Search for the cell housing the specified text and yield its (X, Y) center coordinate. 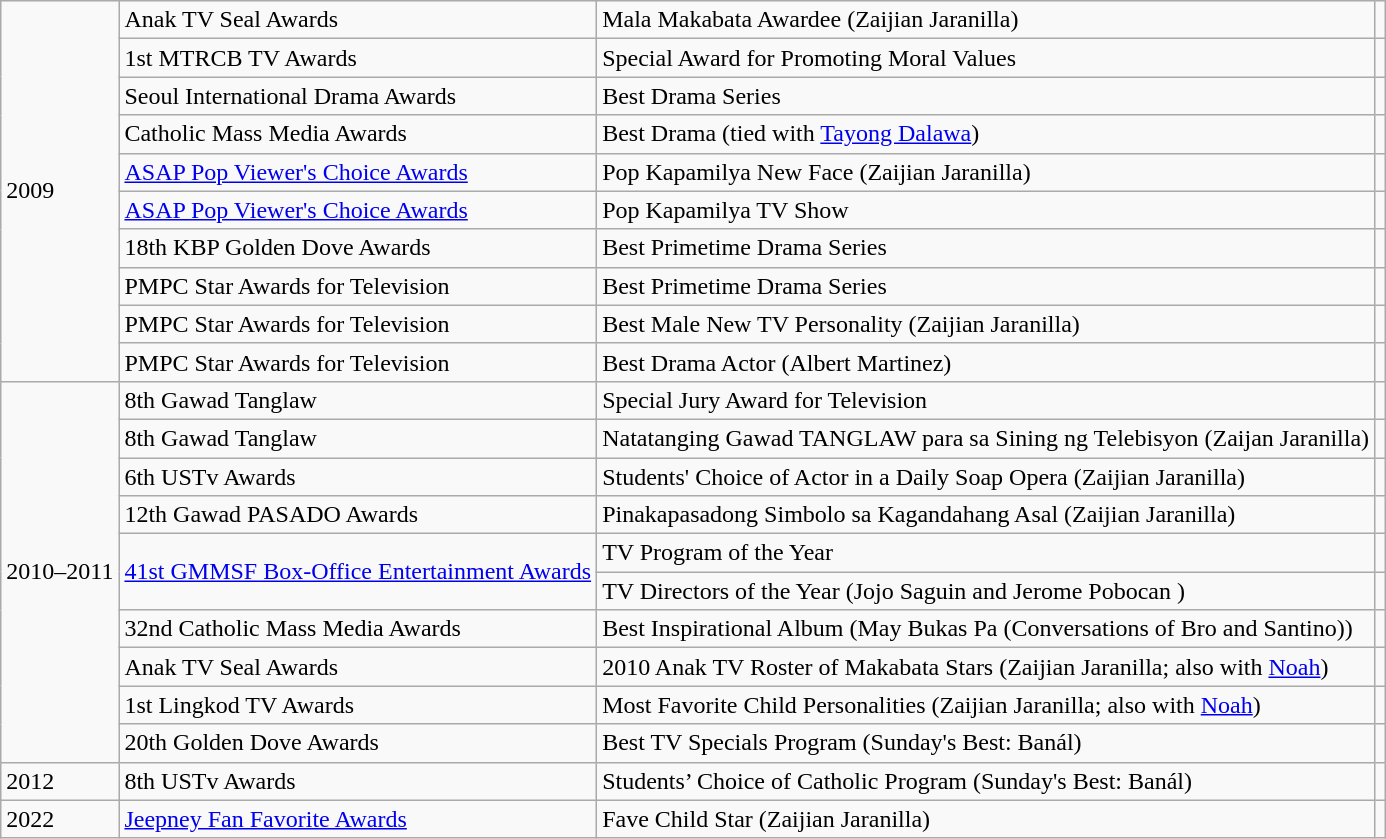
Most Favorite Child Personalities (Zaijian Jaranilla; also with Noah) (986, 705)
Fave Child Star (Zaijian Jaranilla) (986, 819)
Best Drama Series (986, 96)
Catholic Mass Media Awards (358, 134)
Best Drama Actor (Albert Martinez) (986, 362)
Best TV Specials Program (Sunday's Best: Banál) (986, 743)
TV Program of the Year (986, 553)
2009 (60, 192)
18th KBP Golden Dove Awards (358, 248)
6th USTv Awards (358, 477)
2012 (60, 781)
Mala Makabata Awardee (Zaijian Jaranilla) (986, 20)
Pinakapasadong Simbolo sa Kagandahang Asal (Zaijian Jaranilla) (986, 515)
Best Inspirational Album (May Bukas Pa (Conversations of Bro and Santino)) (986, 629)
Special Jury Award for Television (986, 400)
Best Male New TV Personality (Zaijian Jaranilla) (986, 324)
20th Golden Dove Awards (358, 743)
Natatanging Gawad TANGLAW para sa Sining ng Telebisyon (Zaijan Jaranilla) (986, 438)
8th USTv Awards (358, 781)
2010–2011 (60, 572)
Pop Kapamilya TV Show (986, 210)
Special Award for Promoting Moral Values (986, 58)
Students' Choice of Actor in a Daily Soap Opera (Zaijian Jaranilla) (986, 477)
Jeepney Fan Favorite Awards (358, 819)
Seoul International Drama Awards (358, 96)
TV Directors of the Year (Jojo Saguin and Jerome Pobocan ) (986, 591)
41st GMMSF Box-Office Entertainment Awards (358, 572)
Students’ Choice of Catholic Program (Sunday's Best: Banál) (986, 781)
12th Gawad PASADO Awards (358, 515)
1st Lingkod TV Awards (358, 705)
2010 Anak TV Roster of Makabata Stars (Zaijian Jaranilla; also with Noah) (986, 667)
2022 (60, 819)
1st MTRCB TV Awards (358, 58)
32nd Catholic Mass Media Awards (358, 629)
Best Drama (tied with Tayong Dalawa) (986, 134)
Pop Kapamilya New Face (Zaijian Jaranilla) (986, 172)
